Identify which cell holds the provided text, then report its [X, Y] central coordinate. 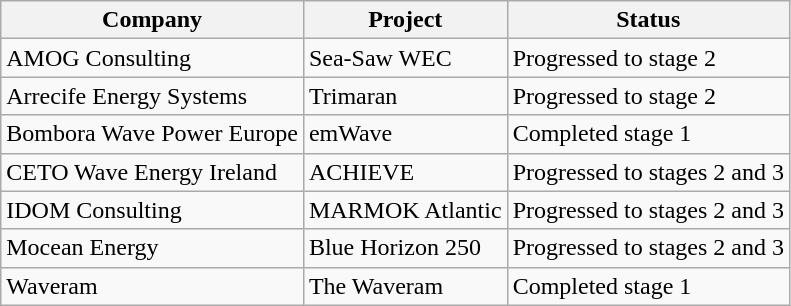
Blue Horizon 250 [405, 248]
Waveram [152, 286]
Sea-Saw WEC [405, 58]
The Waveram [405, 286]
Mocean Energy [152, 248]
Status [648, 20]
Project [405, 20]
MARMOK Atlantic [405, 210]
IDOM Consulting [152, 210]
Arrecife Energy Systems [152, 96]
Trimaran [405, 96]
Bombora Wave Power Europe [152, 134]
CETO Wave Energy Ireland [152, 172]
emWave [405, 134]
Company [152, 20]
AMOG Consulting [152, 58]
ACHIEVE [405, 172]
